Scan for the cell matching the given text and deliver its (X, Y) coordinate at center. 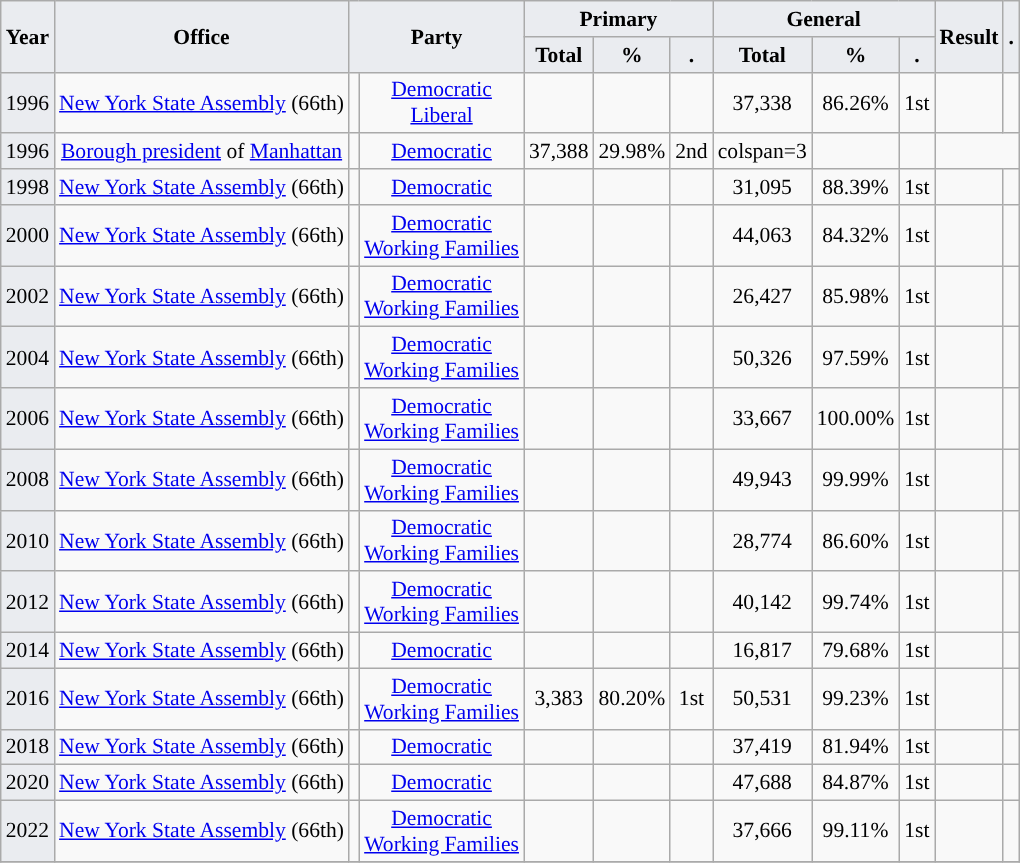
81.94% (856, 747)
86.60% (856, 540)
37,419 (762, 747)
97.59% (856, 358)
99.74% (856, 602)
99.23% (856, 698)
37,666 (762, 832)
44,063 (762, 236)
1998 (28, 187)
16,817 (762, 651)
79.68% (856, 651)
40,142 (762, 602)
Office (202, 36)
2004 (28, 358)
85.98% (856, 296)
80.20% (632, 698)
2016 (28, 698)
88.39% (856, 187)
DemocraticLiberal (442, 102)
2018 (28, 747)
Borough president of Manhattan (202, 152)
2008 (28, 480)
99.11% (856, 832)
2nd (692, 152)
Result (970, 36)
100.00% (856, 418)
47,688 (762, 783)
2006 (28, 418)
2000 (28, 236)
2012 (28, 602)
28,774 (762, 540)
86.26% (856, 102)
84.32% (856, 236)
Year (28, 36)
84.87% (856, 783)
General (824, 19)
33,667 (762, 418)
50,531 (762, 698)
37,388 (558, 152)
37,338 (762, 102)
2022 (28, 832)
Primary (618, 19)
3,383 (558, 698)
26,427 (762, 296)
2014 (28, 651)
29.98% (632, 152)
50,326 (762, 358)
2010 (28, 540)
31,095 (762, 187)
2002 (28, 296)
99.99% (856, 480)
colspan=3 (762, 152)
49,943 (762, 480)
2020 (28, 783)
Party (436, 36)
